Capture the cell that displays the provided text and extract its (x, y) central coordinate. 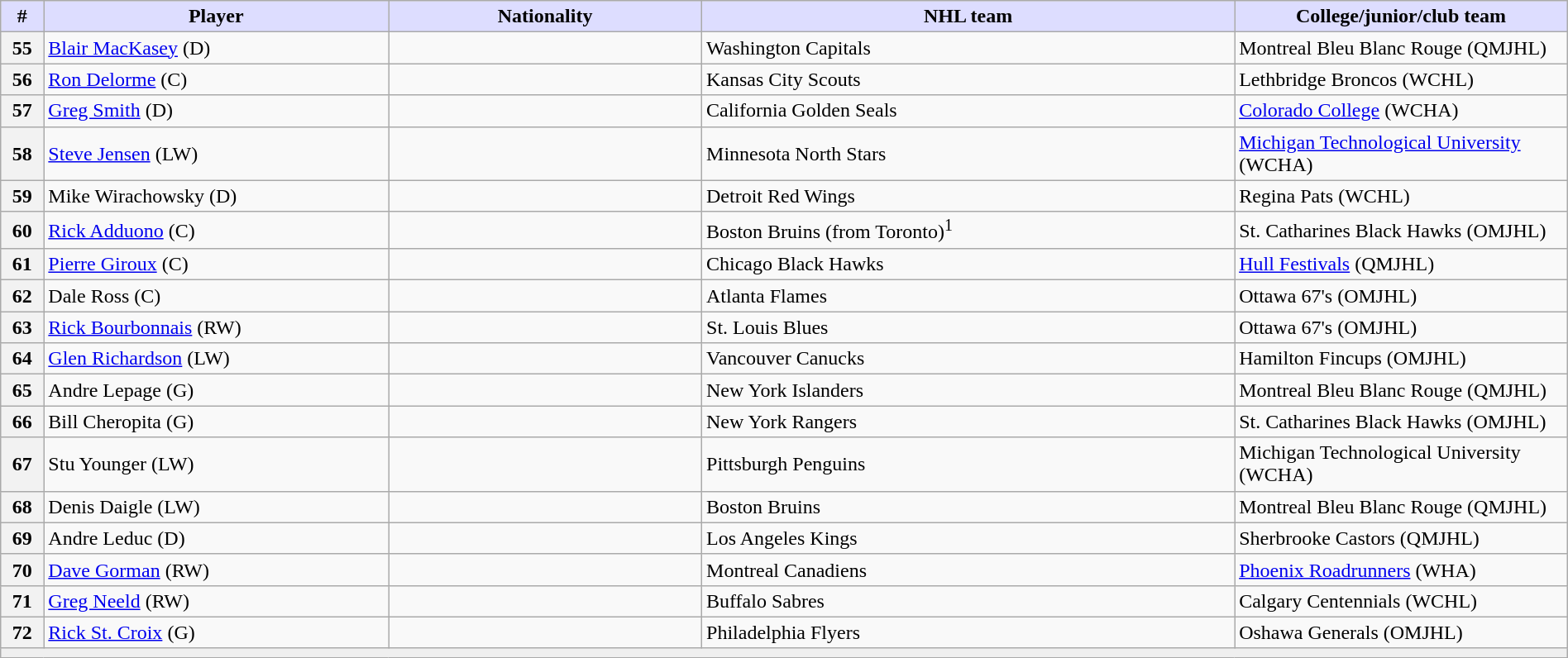
Washington Capitals (968, 48)
59 (22, 196)
Los Angeles Kings (968, 538)
Steve Jensen (LW) (217, 154)
Bill Cheropita (G) (217, 422)
Lethbridge Broncos (WCHL) (1401, 79)
Andre Leduc (D) (217, 538)
Andre Lepage (G) (217, 390)
Mike Wirachowsky (D) (217, 196)
New York Islanders (968, 390)
Nationality (546, 17)
66 (22, 422)
Boston Bruins (968, 507)
Rick Bourbonnais (RW) (217, 327)
67 (22, 465)
Regina Pats (WCHL) (1401, 196)
Denis Daigle (LW) (217, 507)
Hull Festivals (QMJHL) (1401, 265)
61 (22, 265)
71 (22, 601)
St. Louis Blues (968, 327)
64 (22, 359)
California Golden Seals (968, 111)
Rick Adduono (C) (217, 230)
Boston Bruins (from Toronto)1 (968, 230)
Detroit Red Wings (968, 196)
Minnesota North Stars (968, 154)
Vancouver Canucks (968, 359)
Sherbrooke Castors (QMJHL) (1401, 538)
Phoenix Roadrunners (WHA) (1401, 570)
NHL team (968, 17)
60 (22, 230)
Hamilton Fincups (OMJHL) (1401, 359)
Stu Younger (LW) (217, 465)
69 (22, 538)
Oshawa Generals (OMJHL) (1401, 632)
Dale Ross (C) (217, 296)
56 (22, 79)
Rick St. Croix (G) (217, 632)
65 (22, 390)
Player (217, 17)
Ron Delorme (C) (217, 79)
Buffalo Sabres (968, 601)
Dave Gorman (RW) (217, 570)
Calgary Centennials (WCHL) (1401, 601)
Pierre Giroux (C) (217, 265)
# (22, 17)
63 (22, 327)
57 (22, 111)
New York Rangers (968, 422)
Pittsburgh Penguins (968, 465)
Greg Smith (D) (217, 111)
Kansas City Scouts (968, 79)
55 (22, 48)
72 (22, 632)
Colorado College (WCHA) (1401, 111)
Greg Neeld (RW) (217, 601)
College/junior/club team (1401, 17)
58 (22, 154)
62 (22, 296)
Atlanta Flames (968, 296)
Chicago Black Hawks (968, 265)
70 (22, 570)
Montreal Canadiens (968, 570)
Philadelphia Flyers (968, 632)
68 (22, 507)
Glen Richardson (LW) (217, 359)
Blair MacKasey (D) (217, 48)
